Return the [x, y] coordinate for the center point of the cell that contains the specified text.  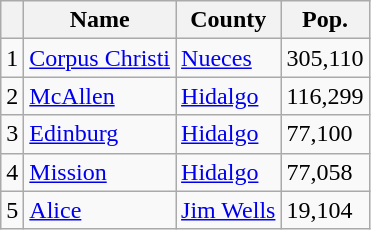
County [228, 20]
19,104 [325, 210]
3 [12, 134]
Name [100, 20]
Mission [100, 172]
4 [12, 172]
305,110 [325, 58]
77,100 [325, 134]
Corpus Christi [100, 58]
Alice [100, 210]
5 [12, 210]
McAllen [100, 96]
77,058 [325, 172]
Nueces [228, 58]
Pop. [325, 20]
2 [12, 96]
Edinburg [100, 134]
116,299 [325, 96]
1 [12, 58]
Jim Wells [228, 210]
